Return (x, y) of the center of cell containing provided text 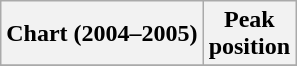
Chart (2004–2005) (102, 34)
Peakposition (249, 34)
